Provide the [X, Y] coordinate of the cell's center where the given text is located.  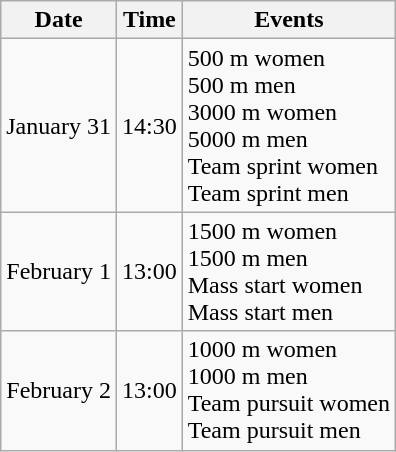
January 31 [59, 126]
Date [59, 20]
Time [149, 20]
Events [288, 20]
14:30 [149, 126]
1500 m women1500 m menMass start womenMass start men [288, 272]
1000 m women1000 m menTeam pursuit womenTeam pursuit men [288, 390]
500 m women500 m men3000 m women5000 m menTeam sprint womenTeam sprint men [288, 126]
February 2 [59, 390]
February 1 [59, 272]
